Output the (X, Y) coordinate of the center of the cell containing the given text.  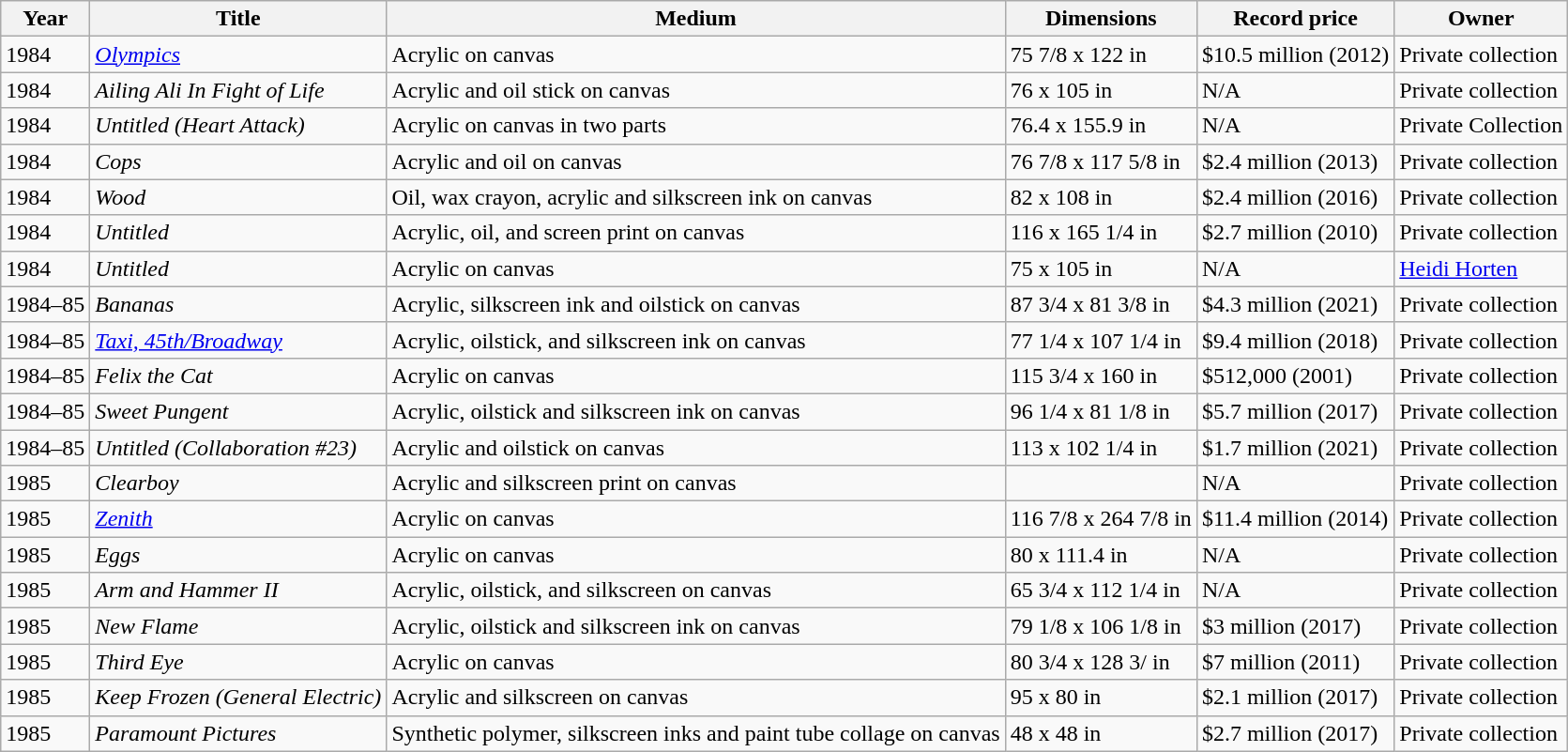
48 x 48 in (1101, 733)
76.4 x 155.9 in (1101, 126)
Clearboy (238, 483)
Untitled (Collaboration #23) (238, 448)
Eggs (238, 555)
Dimensions (1101, 19)
Arm and Hammer II (238, 591)
Sweet Pungent (238, 411)
Record price (1295, 19)
76 7/8 x 117 5/8 in (1101, 161)
Ailing Ali In Fight of Life (238, 90)
Cops (238, 161)
Year (45, 19)
76 x 105 in (1101, 90)
Third Eye (238, 662)
Untitled (Heart Attack) (238, 126)
Synthetic polymer, silkscreen inks and paint tube collage on canvas (696, 733)
Oil, wax crayon, acrylic and silkscreen ink on canvas (696, 197)
$2.4 million (2016) (1295, 197)
$3 million (2017) (1295, 626)
Zenith (238, 519)
Acrylic on canvas in two parts (696, 126)
Acrylic, oil, and screen print on canvas (696, 233)
87 3/4 x 81 3/8 in (1101, 304)
$4.3 million (2021) (1295, 304)
Felix the Cat (238, 376)
Taxi, 45th/Broadway (238, 340)
Acrylic, silkscreen ink and oilstick on canvas (696, 304)
$7 million (2011) (1295, 662)
$2.1 million (2017) (1295, 698)
Bananas (238, 304)
75 7/8 x 122 in (1101, 54)
$10.5 million (2012) (1295, 54)
$2.7 million (2010) (1295, 233)
79 1/8 x 106 1/8 in (1101, 626)
65 3/4 x 112 1/4 in (1101, 591)
$11.4 million (2014) (1295, 519)
116 x 165 1/4 in (1101, 233)
Acrylic and oil on canvas (696, 161)
$9.4 million (2018) (1295, 340)
Olympics (238, 54)
75 x 105 in (1101, 269)
80 3/4 x 128 3/ in (1101, 662)
Acrylic, oilstick, and silkscreen ink on canvas (696, 340)
Wood (238, 197)
$2.7 million (2017) (1295, 733)
Title (238, 19)
Keep Frozen (General Electric) (238, 698)
Acrylic and silkscreen print on canvas (696, 483)
96 1/4 x 81 1/8 in (1101, 411)
$1.7 million (2021) (1295, 448)
Acrylic and silkscreen on canvas (696, 698)
Paramount Pictures (238, 733)
113 x 102 1/4 in (1101, 448)
New Flame (238, 626)
Heidi Horten (1481, 269)
115 3/4 x 160 in (1101, 376)
$5.7 million (2017) (1295, 411)
$512,000 (2001) (1295, 376)
Medium (696, 19)
95 x 80 in (1101, 698)
Owner (1481, 19)
Acrylic, oilstick, and silkscreen on canvas (696, 591)
80 x 111.4 in (1101, 555)
82 x 108 in (1101, 197)
Acrylic and oilstick on canvas (696, 448)
$2.4 million (2013) (1295, 161)
116 7/8 x 264 7/8 in (1101, 519)
Private Collection (1481, 126)
Acrylic and oil stick on canvas (696, 90)
77 1/4 x 107 1/4 in (1101, 340)
